Identify which cell holds the provided text, then report its [x, y] central coordinate. 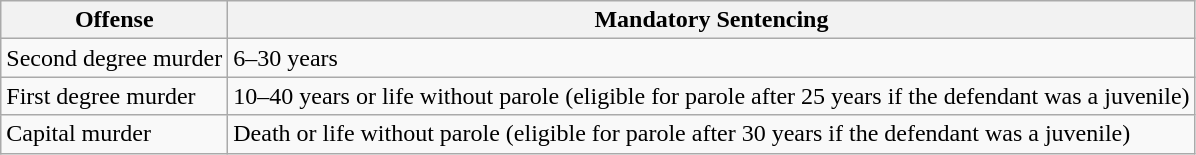
Death or life without parole (eligible for parole after 30 years if the defendant was a juvenile) [712, 134]
Offense [114, 20]
6–30 years [712, 58]
10–40 years or life without parole (eligible for parole after 25 years if the defendant was a juvenile) [712, 96]
Mandatory Sentencing [712, 20]
Second degree murder [114, 58]
First degree murder [114, 96]
Capital murder [114, 134]
